Return the (X, Y) coordinate for the center point of the cell that contains the specified text.  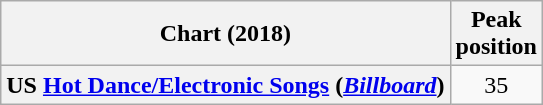
Peakposition (496, 34)
Chart (2018) (226, 34)
35 (496, 85)
US Hot Dance/Electronic Songs (Billboard) (226, 85)
